For the text-containing cell, return its midpoint in (X, Y) coordinate format. 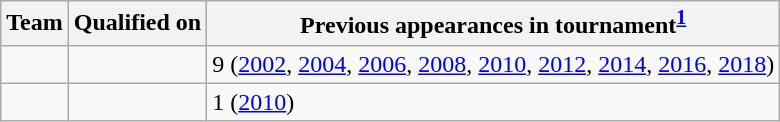
Qualified on (137, 24)
9 (2002, 2004, 2006, 2008, 2010, 2012, 2014, 2016, 2018) (494, 64)
Team (35, 24)
Previous appearances in tournament1 (494, 24)
1 (2010) (494, 102)
